Output the (X, Y) coordinate of the center of the cell containing the given text.  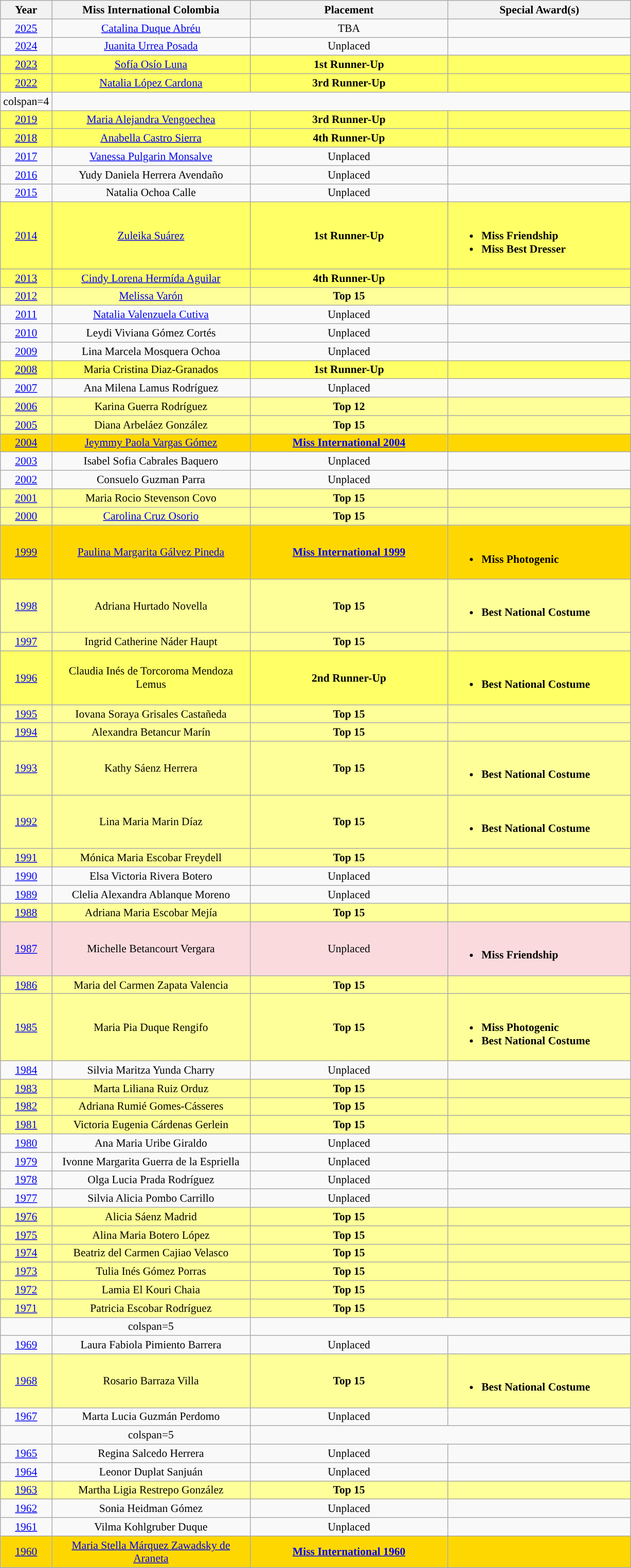
Isabel Sofia Cabrales Baquero (151, 461)
Miss Photogenic (539, 553)
Adriana Rumié Gomes-Cásseres (151, 1107)
1984 (26, 1070)
Miss International 2004 (349, 443)
Olga Lucia Prada Rodríguez (151, 1180)
Silvia Alicia Pombo Carrillo (151, 1199)
2024 (26, 46)
Sonia Heidman Gómez (151, 1509)
Paulina Margarita Gálvez Pineda (151, 553)
Maria Pia Duque Rengifo (151, 1027)
Alicia Sáenz Madrid (151, 1217)
1973 (26, 1272)
1985 (26, 1027)
Miss International 1960 (349, 1552)
1961 (26, 1527)
1994 (26, 733)
1975 (26, 1235)
1962 (26, 1509)
1967 (26, 1417)
Leonor Duplat Sanjuán (151, 1472)
Zuleika Suárez (151, 236)
Marta Lucia Guzmán Perdomo (151, 1417)
1980 (26, 1144)
Silvia Maritza Yunda Charry (151, 1070)
2011 (26, 315)
2003 (26, 461)
Maria Stella Márquez Zawadsky de Araneta (151, 1552)
Martha Ligia Restrepo González (151, 1490)
Sofía Osío Luna (151, 65)
Lina Marcela Mosquera Ochoa (151, 351)
Consuelo Guzman Parra (151, 480)
1965 (26, 1454)
Maria Alejandra Vengoechea (151, 120)
1987 (26, 949)
Kathy Sáenz Herrera (151, 768)
Victoria Eugenia Cárdenas Gerlein (151, 1125)
1981 (26, 1125)
Ingrid Catherine Náder Haupt (151, 642)
2001 (26, 498)
Marta Liliana Ruiz Orduz (151, 1089)
Miss Friendship (539, 949)
Ana Maria Uribe Giraldo (151, 1144)
1999 (26, 553)
Vilma Kohlgruber Duque (151, 1527)
1992 (26, 822)
Laura Fabiola Pimiento Barrera (151, 1345)
1990 (26, 877)
2005 (26, 425)
1978 (26, 1180)
Vanessa Pulgarin Monsalve (151, 156)
1988 (26, 913)
Cindy Lorena Hermída Aguilar (151, 278)
Rosario Barraza Villa (151, 1381)
2022 (26, 83)
Tulia Inés Gómez Porras (151, 1272)
Miss PhotogenicBest National Costume (539, 1027)
1964 (26, 1472)
1974 (26, 1253)
Alexandra Betancur Marín (151, 733)
1979 (26, 1162)
Miss International 1999 (349, 553)
Regina Salcedo Herrera (151, 1454)
2023 (26, 65)
1993 (26, 768)
Placement (349, 10)
Juanita Urrea Posada (151, 46)
Natalia Valenzuela Cutiva (151, 315)
Lamia El Kouri Chaia (151, 1290)
Iovana Soraya Grisales Castañeda (151, 714)
Yudy Daniela Herrera Avendaño (151, 175)
Lina Maria Marin Díaz (151, 822)
Elsa Victoria Rivera Botero (151, 877)
1996 (26, 678)
Diana Arbeláez González (151, 425)
Leydi Viviana Gómez Cortés (151, 333)
1997 (26, 642)
Ana Milena Lamus Rodríguez (151, 388)
2008 (26, 370)
1995 (26, 714)
2025 (26, 28)
1960 (26, 1552)
2002 (26, 480)
Top 12 (349, 406)
Michelle Betancourt Vergara (151, 949)
2004 (26, 443)
1976 (26, 1217)
Catalina Duque Abréu (151, 28)
Adriana Hurtado Novella (151, 606)
1963 (26, 1490)
1982 (26, 1107)
1968 (26, 1381)
2009 (26, 351)
2013 (26, 278)
Natalia Ochoa Calle (151, 193)
1972 (26, 1290)
2012 (26, 296)
Beatriz del Carmen Cajiao Velasco (151, 1253)
1989 (26, 895)
colspan=4 (26, 101)
2006 (26, 406)
Claudia Inés de Torcoroma Mendoza Lemus (151, 678)
Miss International Colombia (151, 10)
TBA (349, 28)
Clelia Alexandra Ablanque Moreno (151, 895)
Maria Rocio Stevenson Covo (151, 498)
2019 (26, 120)
1971 (26, 1308)
Anabella Castro Sierra (151, 138)
Natalia López Cardona (151, 83)
Maria del Carmen Zapata Valencia (151, 985)
Ivonne Margarita Guerra de la Espriella (151, 1162)
Maria Cristina Diaz-Granados (151, 370)
2018 (26, 138)
Alina Maria Botero López (151, 1235)
Mónica Maria Escobar Freydell (151, 858)
2nd Runner-Up (349, 678)
Jeymmy Paola Vargas Gómez (151, 443)
Year (26, 10)
2014 (26, 236)
Carolina Cruz Osorio (151, 516)
2015 (26, 193)
2010 (26, 333)
Patricia Escobar Rodríguez (151, 1308)
Special Award(s) (539, 10)
Karina Guerra Rodríguez (151, 406)
1983 (26, 1089)
Melissa Varón (151, 296)
2007 (26, 388)
2000 (26, 516)
2017 (26, 156)
1998 (26, 606)
1977 (26, 1199)
1991 (26, 858)
Miss FriendshipMiss Best Dresser (539, 236)
2016 (26, 175)
1969 (26, 1345)
Adriana Maria Escobar Mejía (151, 913)
1986 (26, 985)
